Identify which cell holds the provided text, then report its (x, y) central coordinate. 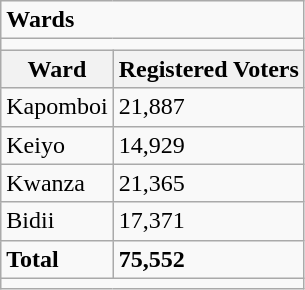
17,371 (208, 221)
Keiyo (57, 145)
21,365 (208, 183)
21,887 (208, 107)
Kwanza (57, 183)
Total (57, 259)
Bidii (57, 221)
75,552 (208, 259)
14,929 (208, 145)
Kapomboi (57, 107)
Wards (153, 20)
Registered Voters (208, 69)
Ward (57, 69)
